Search for the cell housing the specified text and yield its [X, Y] center coordinate. 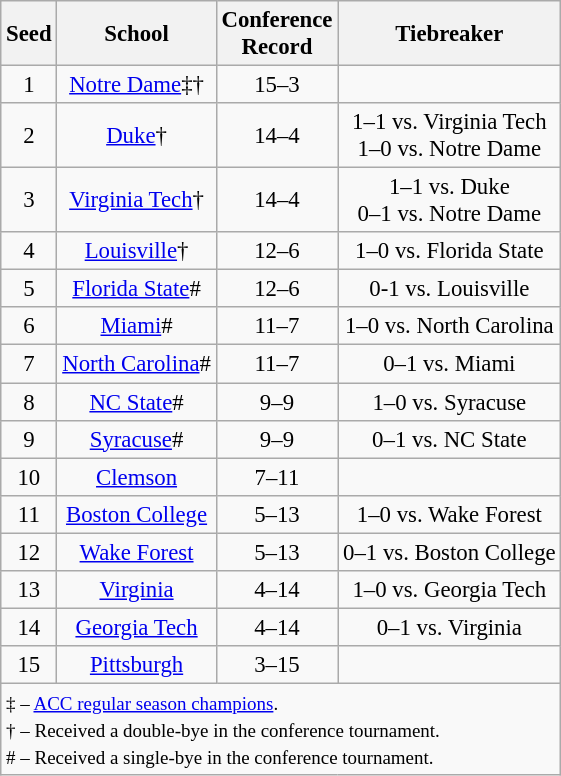
Duke† [136, 136]
15 [29, 665]
Wake Forest [136, 552]
Notre Dame‡† [136, 85]
0-1 vs. Louisville [450, 289]
Boston College [136, 514]
Syracuse# [136, 439]
1–0 vs. Georgia Tech [450, 590]
0–1 vs. NC State [450, 439]
11 [29, 514]
Virginia Tech† [136, 200]
0–1 vs. Virginia [450, 627]
3 [29, 200]
12 [29, 552]
Florida State# [136, 289]
1–1 vs. Duke0–1 vs. Notre Dame [450, 200]
7 [29, 364]
1–0 vs. Florida State [450, 251]
Tiebreaker [450, 34]
6 [29, 327]
4 [29, 251]
3–15 [277, 665]
1–1 vs. Virginia Tech1–0 vs. Notre Dame [450, 136]
School [136, 34]
2 [29, 136]
8 [29, 402]
5 [29, 289]
Louisville† [136, 251]
15–3 [277, 85]
Virginia [136, 590]
Seed [29, 34]
0–1 vs. Boston College [450, 552]
NC State# [136, 402]
1 [29, 85]
‡ – ACC regular season champions.† – Received a double-bye in the conference tournament.# – Received a single-bye in the conference tournament. [281, 729]
Georgia Tech [136, 627]
1–0 vs. North Carolina [450, 327]
14 [29, 627]
13 [29, 590]
Pittsburgh [136, 665]
7–11 [277, 477]
1–0 vs. Wake Forest [450, 514]
North Carolina# [136, 364]
1–0 vs. Syracuse [450, 402]
9 [29, 439]
0–1 vs. Miami [450, 364]
Clemson [136, 477]
Miami# [136, 327]
ConferenceRecord [277, 34]
10 [29, 477]
